For the text-containing cell, return its midpoint in [X, Y] coordinate format. 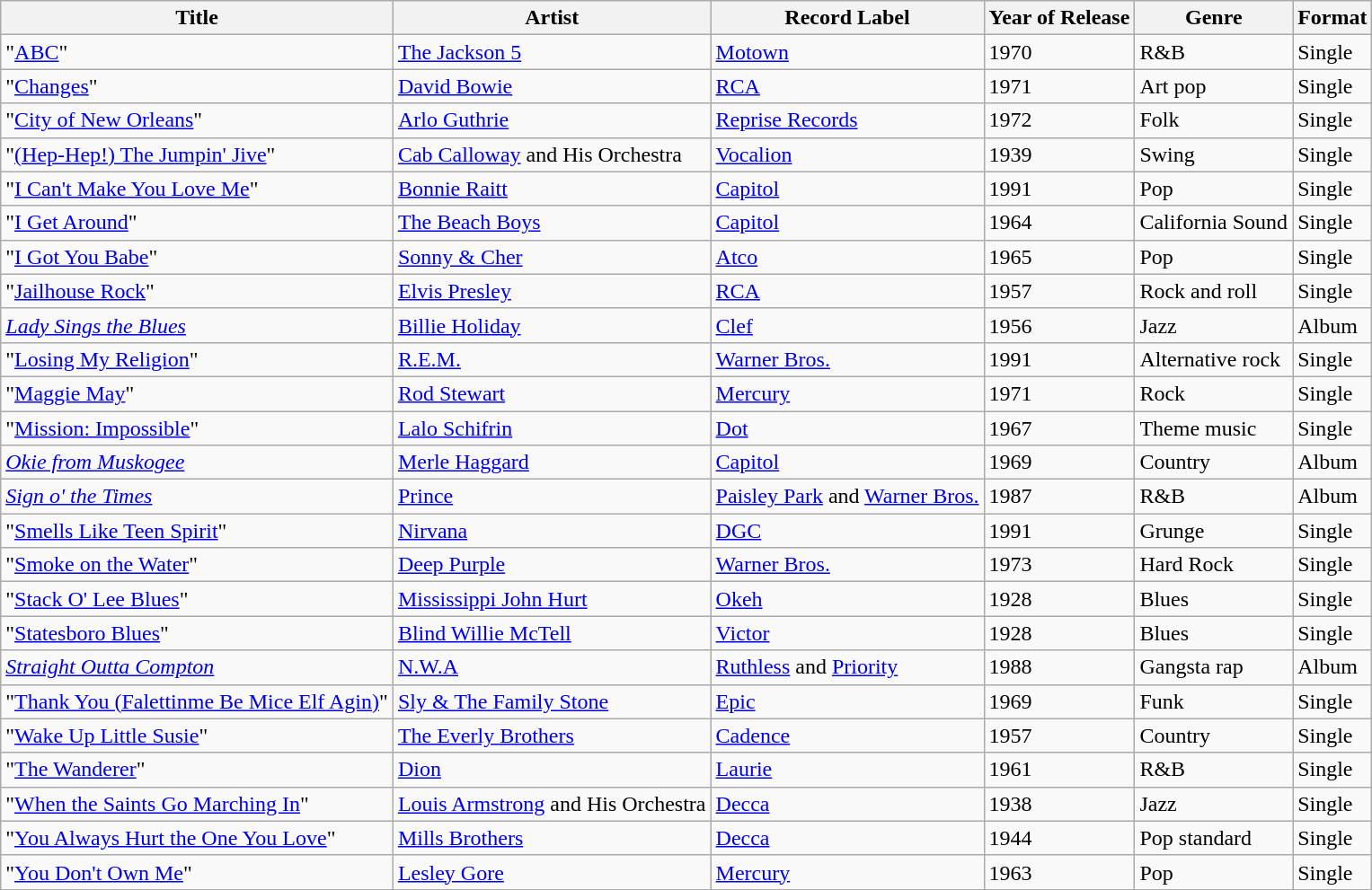
Atco [847, 257]
Merle Haggard [552, 463]
Motown [847, 52]
Sign o' the Times [198, 497]
Rod Stewart [552, 393]
"Maggie May" [198, 393]
Deep Purple [552, 565]
1970 [1059, 52]
1964 [1059, 223]
The Everly Brothers [552, 736]
Vocalion [847, 154]
1961 [1059, 770]
1987 [1059, 497]
Dot [847, 428]
Lesley Gore [552, 872]
Ruthless and Priority [847, 667]
Sonny & Cher [552, 257]
Lady Sings the Blues [198, 325]
Louis Armstrong and His Orchestra [552, 804]
Mills Brothers [552, 838]
1965 [1059, 257]
Funk [1214, 701]
Okie from Muskogee [198, 463]
"You Always Hurt the One You Love" [198, 838]
1938 [1059, 804]
Title [198, 18]
"Changes" [198, 86]
Billie Holiday [552, 325]
"Losing My Religion" [198, 359]
"City of New Orleans" [198, 120]
Record Label [847, 18]
Theme music [1214, 428]
"Smells Like Teen Spirit" [198, 531]
Laurie [847, 770]
Mississippi John Hurt [552, 599]
"(Hep-Hep!) The Jumpin' Jive" [198, 154]
Straight Outta Compton [198, 667]
Sly & The Family Stone [552, 701]
Okeh [847, 599]
Format [1332, 18]
Rock [1214, 393]
Clef [847, 325]
Reprise Records [847, 120]
Epic [847, 701]
Gangsta rap [1214, 667]
Alternative rock [1214, 359]
1988 [1059, 667]
1963 [1059, 872]
Artist [552, 18]
"I Got You Babe" [198, 257]
"Wake Up Little Susie" [198, 736]
Grunge [1214, 531]
1956 [1059, 325]
N.W.A [552, 667]
The Jackson 5 [552, 52]
Blind Willie McTell [552, 633]
"Mission: Impossible" [198, 428]
"You Don't Own Me" [198, 872]
Swing [1214, 154]
Year of Release [1059, 18]
1939 [1059, 154]
1944 [1059, 838]
Cadence [847, 736]
Victor [847, 633]
Rock and roll [1214, 291]
1973 [1059, 565]
1967 [1059, 428]
Paisley Park and Warner Bros. [847, 497]
The Beach Boys [552, 223]
"Smoke on the Water" [198, 565]
Folk [1214, 120]
"Jailhouse Rock" [198, 291]
Pop standard [1214, 838]
David Bowie [552, 86]
"Thank You (Falettinme Be Mice Elf Agin)" [198, 701]
"Stack O' Lee Blues" [198, 599]
1972 [1059, 120]
"I Can't Make You Love Me" [198, 189]
Cab Calloway and His Orchestra [552, 154]
Bonnie Raitt [552, 189]
DGC [847, 531]
"ABC" [198, 52]
"I Get Around" [198, 223]
Prince [552, 497]
Art pop [1214, 86]
Genre [1214, 18]
"When the Saints Go Marching In" [198, 804]
Dion [552, 770]
R.E.M. [552, 359]
Elvis Presley [552, 291]
Arlo Guthrie [552, 120]
"Statesboro Blues" [198, 633]
California Sound [1214, 223]
Hard Rock [1214, 565]
Lalo Schifrin [552, 428]
"The Wanderer" [198, 770]
Nirvana [552, 531]
